Search for the cell housing the specified text and yield its (X, Y) center coordinate. 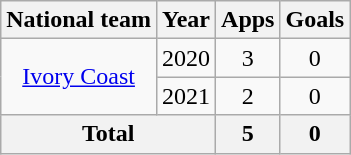
Total (108, 134)
Year (186, 20)
Ivory Coast (79, 77)
5 (248, 134)
National team (79, 20)
Apps (248, 20)
2020 (186, 58)
Goals (315, 20)
3 (248, 58)
2021 (186, 96)
2 (248, 96)
